Detect which cell encompasses the target text, then output its [X, Y] center coordinate. 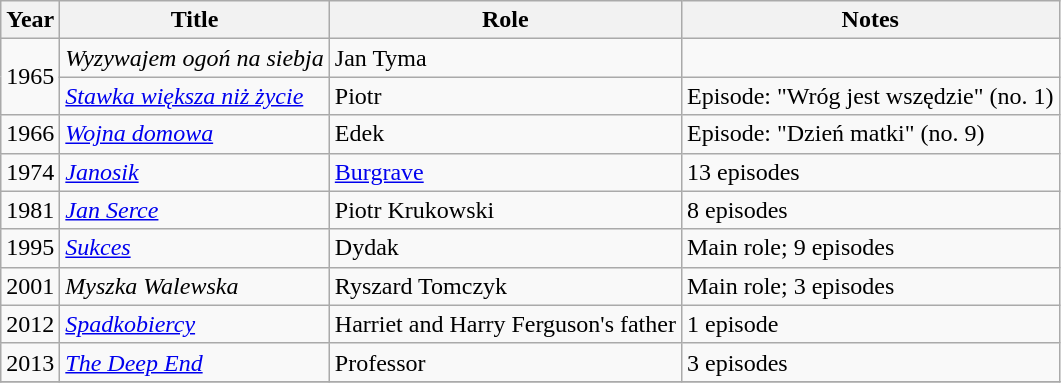
Year [30, 20]
Wyzywajem ogoń na siebja [194, 58]
Wojna domowa [194, 134]
2001 [30, 286]
Spadkobiercy [194, 324]
Myszka Walewska [194, 286]
Dydak [505, 248]
Piotr Krukowski [505, 210]
Main role; 9 episodes [870, 248]
1965 [30, 77]
1966 [30, 134]
Edek [505, 134]
Main role; 3 episodes [870, 286]
Professor [505, 362]
1 episode [870, 324]
Title [194, 20]
13 episodes [870, 172]
Piotr [505, 96]
Sukces [194, 248]
1995 [30, 248]
Burgrave [505, 172]
2012 [30, 324]
Role [505, 20]
8 episodes [870, 210]
Notes [870, 20]
3 episodes [870, 362]
Jan Tyma [505, 58]
Ryszard Tomczyk [505, 286]
The Deep End [194, 362]
Episode: "Dzień matki" (no. 9) [870, 134]
Jan Serce [194, 210]
Episode: "Wróg jest wszędzie" (no. 1) [870, 96]
Janosik [194, 172]
2013 [30, 362]
1981 [30, 210]
Harriet and Harry Ferguson's father [505, 324]
1974 [30, 172]
Stawka większa niż życie [194, 96]
